Pinpoint the cell where the given text exists, returning its (X, Y) midpoint coordinate. 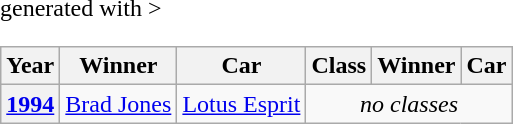
Lotus Esprit (242, 104)
Year (30, 66)
Brad Jones (118, 104)
no classes (409, 104)
Class (339, 66)
1994 (30, 104)
